Search for the cell housing the specified text and yield its (x, y) center coordinate. 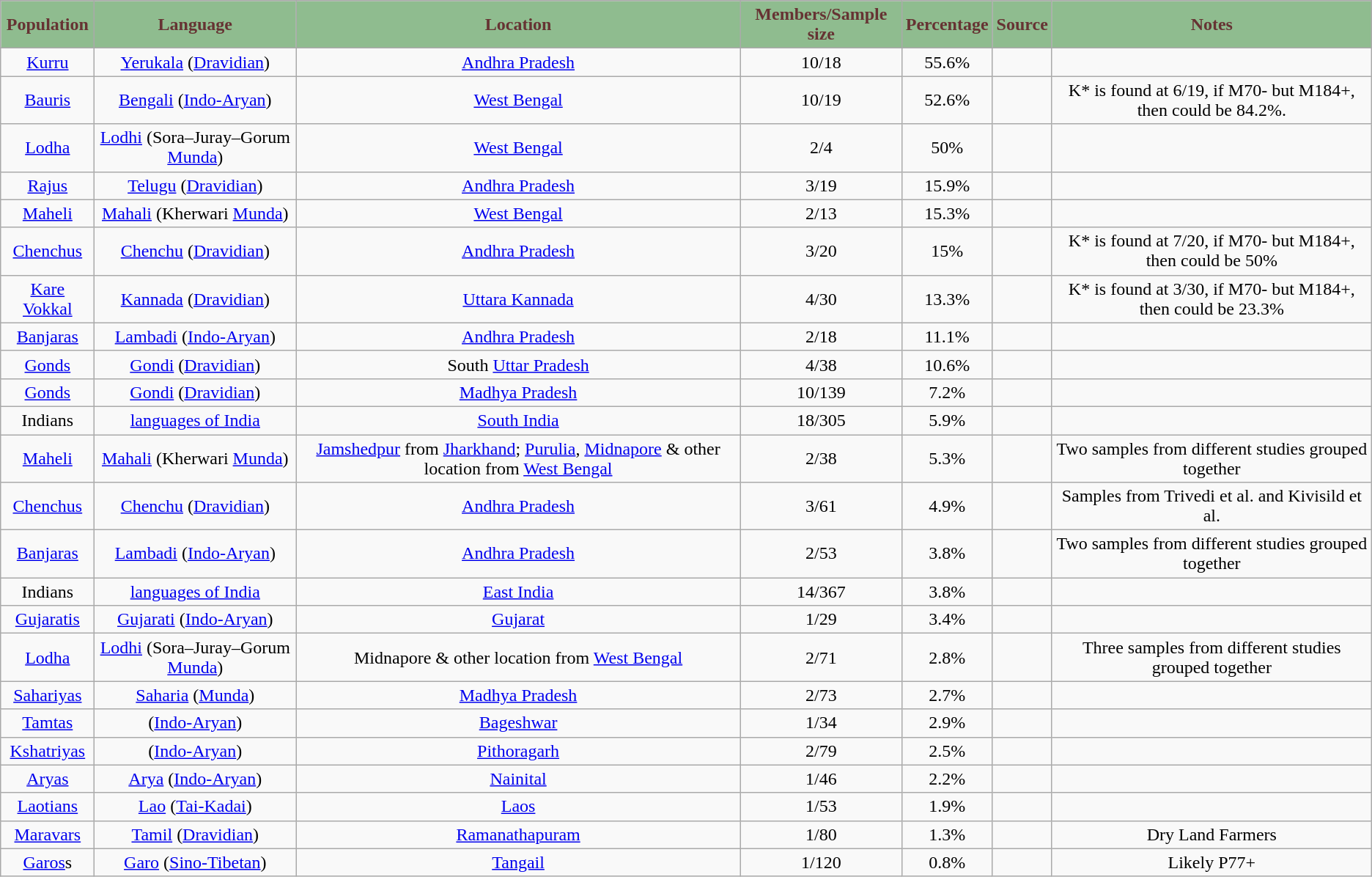
Midnapore & other location from West Bengal (519, 657)
2/4 (822, 148)
0.8% (947, 862)
Tangail (519, 862)
Kurru (48, 62)
2/13 (822, 213)
Kare Vokkal (48, 299)
2.2% (947, 779)
Nainital (519, 779)
Gujarat (519, 620)
1/53 (822, 807)
South India (519, 420)
Percentage (947, 25)
11.1% (947, 337)
4.9% (947, 506)
2/53 (822, 554)
3/61 (822, 506)
5.9% (947, 420)
Garo (Sino-Tibetan) (195, 862)
Pithoragarh (519, 751)
Three samples from different studies grouped together (1211, 657)
Aryas (48, 779)
Uttara Kannada (519, 299)
1/120 (822, 862)
2/38 (822, 458)
2/79 (822, 751)
10.6% (947, 364)
3/19 (822, 186)
Yerukala (Dravidian) (195, 62)
2/18 (822, 337)
3/20 (822, 251)
10/19 (822, 100)
K* is found at 6/19, if M70- but M184+, then could be 84.2%. (1211, 100)
Rajus (48, 186)
2/71 (822, 657)
55.6% (947, 62)
Laotians (48, 807)
52.6% (947, 100)
South Uttar Pradesh (519, 364)
Notes (1211, 25)
2.7% (947, 695)
East India (519, 592)
4/38 (822, 364)
Tamtas (48, 723)
K* is found at 3/30, if M70- but M184+, then could be 23.3% (1211, 299)
1.9% (947, 807)
Population (48, 25)
Source (1022, 25)
7.2% (947, 392)
1.3% (947, 834)
15.3% (947, 213)
14/367 (822, 592)
18/305 (822, 420)
Laos (519, 807)
Bageshwar (519, 723)
Jamshedpur from Jharkhand; Purulia, Midnapore & other location from West Bengal (519, 458)
Telugu (Dravidian) (195, 186)
Sahariyas (48, 695)
Arya (Indo-Aryan) (195, 779)
2.8% (947, 657)
15% (947, 251)
Language (195, 25)
50% (947, 148)
3.4% (947, 620)
Kannada (Dravidian) (195, 299)
Ramanathapuram (519, 834)
13.3% (947, 299)
2.5% (947, 751)
Bengali (Indo-Aryan) (195, 100)
Gujaratis (48, 620)
Location (519, 25)
15.9% (947, 186)
Tamil (Dravidian) (195, 834)
Bauris (48, 100)
1/46 (822, 779)
2/73 (822, 695)
K* is found at 7/20, if M70- but M184+, then could be 50% (1211, 251)
Saharia (Munda) (195, 695)
Members/Sample size (822, 25)
5.3% (947, 458)
Kshatriyas (48, 751)
Dry Land Farmers (1211, 834)
Likely P77+ (1211, 862)
10/139 (822, 392)
2.9% (947, 723)
Samples from Trivedi et al. and Kivisild et al. (1211, 506)
1/34 (822, 723)
1/80 (822, 834)
Gaross (48, 862)
1/29 (822, 620)
4/30 (822, 299)
10/18 (822, 62)
Maravars (48, 834)
Gujarati (Indo-Aryan) (195, 620)
Lao (Tai-Kadai) (195, 807)
